Determine the (X, Y) coordinate at the center of the cell enclosing the given text.  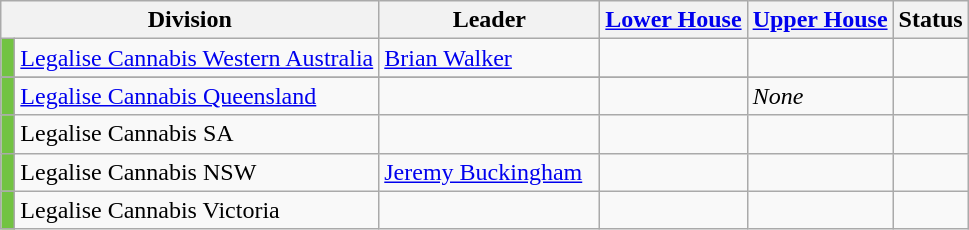
Legalise Cannabis Victoria (197, 210)
Legalise Cannabis Western Australia (197, 58)
None (820, 96)
Leader (490, 20)
Lower House (674, 20)
Legalise Cannabis SA (197, 134)
Jeremy Buckingham (490, 172)
Division (190, 20)
Upper House (820, 20)
Brian Walker (490, 58)
Legalise Cannabis Queensland (197, 96)
Status (930, 20)
Legalise Cannabis NSW (197, 172)
